Locate the cell with the specified text and output its (x, y) center coordinate. 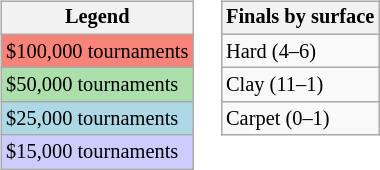
Hard (4–6) (300, 51)
$100,000 tournaments (97, 51)
Carpet (0–1) (300, 119)
Legend (97, 18)
$25,000 tournaments (97, 119)
Finals by surface (300, 18)
$50,000 tournaments (97, 85)
Clay (11–1) (300, 85)
$15,000 tournaments (97, 152)
